Capture the cell that displays the provided text and extract its [x, y] central coordinate. 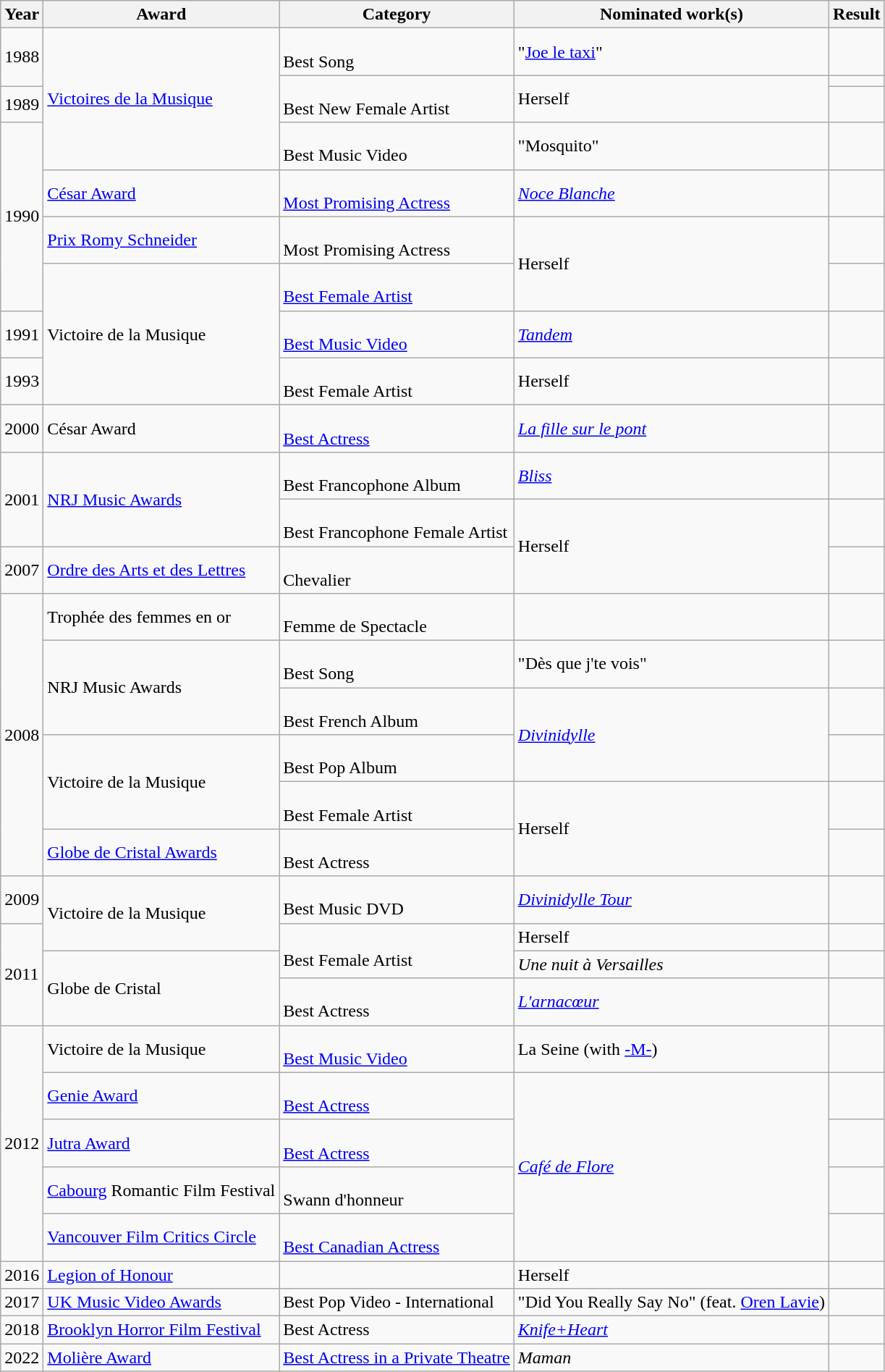
Best Canadian Actress [397, 1237]
Chevalier [397, 569]
Best Music DVD [397, 899]
2011 [22, 975]
Molière Award [161, 1358]
"Joe le taxi" [672, 52]
La fille sur le pont [672, 429]
Best New Female Artist [397, 98]
Noce Blanche [672, 193]
2016 [22, 1275]
1990 [22, 216]
Vancouver Film Critics Circle [161, 1237]
Year [22, 14]
Genie Award [161, 1096]
Divinidylle [672, 735]
1993 [22, 381]
2007 [22, 569]
Globe de Cristal [161, 988]
1988 [22, 57]
Category [397, 14]
"Did You Really Say No" (feat. Oren Lavie) [672, 1302]
Cabourg Romantic Film Festival [161, 1190]
Tandem [672, 334]
"Mosquito" [672, 146]
L'arnacœur [672, 1002]
Ordre des Arts et des Lettres [161, 569]
2000 [22, 429]
Jutra Award [161, 1142]
Globe de Cristal Awards [161, 853]
La Seine (with ‑M-) [672, 1048]
Legion of Honour [161, 1275]
2018 [22, 1330]
Bliss [672, 475]
Best French Album [397, 711]
Best Francophone Female Artist [397, 523]
Une nuit à Versailles [672, 964]
Trophée des femmes en or [161, 617]
2017 [22, 1302]
Maman [672, 1358]
UK Music Video Awards [161, 1302]
Nominated work(s) [672, 14]
2008 [22, 735]
2022 [22, 1358]
1991 [22, 334]
Award [161, 14]
Best Francophone Album [397, 475]
Swann d'honneur [397, 1190]
Victoires de la Musique [161, 98]
Femme de Spectacle [397, 617]
2009 [22, 899]
1989 [22, 104]
Best Pop Video - International [397, 1302]
Brooklyn Horror Film Festival [161, 1330]
2012 [22, 1142]
Divinidylle Tour [672, 899]
Café de Flore [672, 1166]
Best Actress in a Private Theatre [397, 1358]
Best Pop Album [397, 759]
"Dès que j'te vois" [672, 665]
Prix Romy Schneider [161, 240]
Result [857, 14]
2001 [22, 499]
Knife+Heart [672, 1330]
